Scan for the cell matching the given text and deliver its (X, Y) coordinate at center. 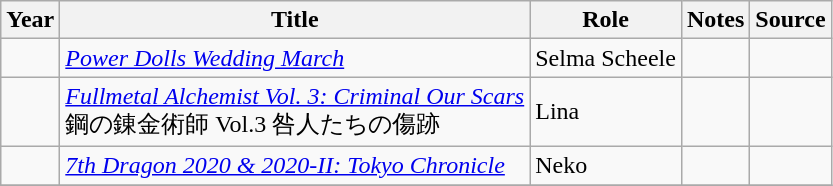
Selma Scheele (606, 58)
Notes (715, 20)
Role (606, 20)
Year (30, 20)
Power Dolls Wedding March (295, 58)
Title (295, 20)
Neko (606, 165)
Source (790, 20)
Fullmetal Alchemist Vol. 3: Criminal Our Scars鋼の錬金術師 Vol.3 咎人たちの傷跡 (295, 112)
7th Dragon 2020 & 2020-II: Tokyo Chronicle (295, 165)
Lina (606, 112)
